From the cell containing the given text, extract its center point as [X, Y] coordinate. 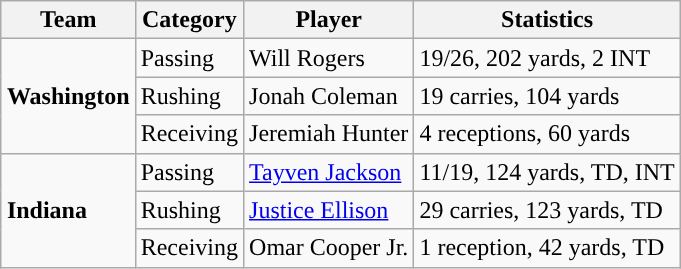
11/19, 124 yards, TD, INT [547, 172]
Omar Cooper Jr. [329, 248]
Tayven Jackson [329, 172]
1 reception, 42 yards, TD [547, 248]
Will Rogers [329, 58]
Category [189, 20]
Washington [68, 96]
Jeremiah Hunter [329, 134]
19 carries, 104 yards [547, 96]
29 carries, 123 yards, TD [547, 210]
Statistics [547, 20]
Player [329, 20]
Jonah Coleman [329, 96]
Indiana [68, 210]
Justice Ellison [329, 210]
4 receptions, 60 yards [547, 134]
19/26, 202 yards, 2 INT [547, 58]
Team [68, 20]
